Extract the (X, Y) coordinate from the center of the cell holding the provided text.  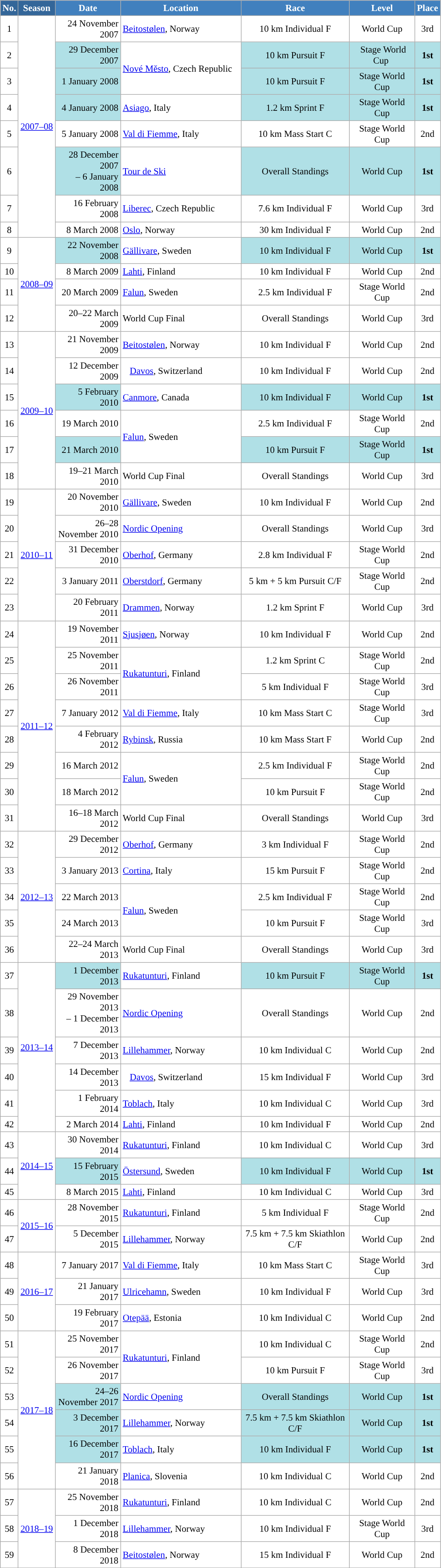
7 January 2012 (88, 713)
5 January 2008 (88, 134)
26 November 2011 (88, 687)
1 February 2014 (88, 1103)
28 December 2007– 6 January 2008 (88, 172)
16 March 2012 (88, 766)
51 (9, 1344)
19 November 2011 (88, 634)
24 (9, 634)
7 (9, 209)
19 February 2017 (88, 1318)
8 March 2015 (88, 1192)
30 (9, 792)
3 km Individual F (295, 845)
49 (9, 1292)
19 March 2010 (88, 424)
21 November 2009 (88, 345)
59 (9, 1555)
24–26 November 2017 (88, 1397)
Level (382, 8)
25 (9, 661)
Ulricehamn, Sweden (181, 1292)
1 December 2013 (88, 976)
1 December 2018 (88, 1528)
2012–13 (37, 897)
Rybinsk, Russia (181, 740)
2011–12 (37, 726)
20 March 2009 (88, 292)
21 January 2017 (88, 1292)
Canmore, Canada (181, 397)
5 February 2010 (88, 397)
22–24 March 2013 (88, 950)
17 (9, 450)
13 (9, 345)
4 January 2008 (88, 108)
21 March 2010 (88, 450)
5 December 2015 (88, 1239)
29 December 2007 (88, 55)
20 November 2010 (88, 503)
11 (9, 292)
25 November 2011 (88, 661)
Cortina, Italy (181, 871)
4 February 2012 (88, 740)
3 January 2013 (88, 871)
34 (9, 897)
53 (9, 1397)
26 November 2017 (88, 1371)
18 March 2012 (88, 792)
7 December 2013 (88, 1051)
29 November 2013– 1 December 2013 (88, 1013)
3 December 2017 (88, 1423)
16 December 2017 (88, 1450)
8 March 2008 (88, 230)
44 (9, 1171)
15 (9, 397)
38 (9, 1013)
No. (9, 8)
Drammen, Norway (181, 608)
1.2 km Sprint C (295, 661)
Race (295, 8)
5 km + 5 km Pursuit C/F (295, 582)
28 November 2015 (88, 1213)
58 (9, 1528)
24 November 2007 (88, 29)
20 (9, 529)
Östersund, Sweden (181, 1171)
15 February 2015 (88, 1171)
2018–19 (37, 1528)
Location (181, 8)
36 (9, 950)
3 (9, 81)
30 km Individual F (295, 230)
29 (9, 766)
7 January 2017 (88, 1265)
Otepää, Estonia (181, 1318)
1 January 2008 (88, 81)
27 (9, 713)
32 (9, 845)
Oslo, Norway (181, 230)
1 (9, 29)
2010–11 (37, 555)
Tour de Ski (181, 172)
3 January 2011 (88, 582)
22 (9, 582)
26–28 November 2010 (88, 529)
Date (88, 8)
16 (9, 424)
22 March 2013 (88, 897)
7.6 km Individual F (295, 209)
16 February 2008 (88, 209)
14 (9, 371)
25 November 2018 (88, 1502)
5 (9, 134)
45 (9, 1192)
2014–15 (37, 1166)
4 (9, 108)
2008–09 (37, 284)
Place (428, 8)
48 (9, 1265)
Planica, Slovenia (181, 1476)
26 (9, 687)
18 (9, 477)
8 (9, 230)
19 (9, 503)
Season (37, 8)
46 (9, 1213)
2016–17 (37, 1291)
43 (9, 1144)
28 (9, 740)
31 (9, 818)
9 (9, 250)
33 (9, 871)
52 (9, 1371)
39 (9, 1051)
Oberstdorf, Germany (181, 582)
57 (9, 1502)
21 January 2018 (88, 1476)
22 November 2008 (88, 250)
55 (9, 1450)
50 (9, 1318)
2007–08 (37, 127)
2013–14 (37, 1048)
20 February 2011 (88, 608)
31 December 2010 (88, 555)
12 (9, 318)
41 (9, 1103)
16–18 March 2012 (88, 818)
19–21 March 2010 (88, 477)
40 (9, 1077)
54 (9, 1423)
2 (9, 55)
Sjusjøen, Norway (181, 634)
42 (9, 1124)
2009–10 (37, 411)
35 (9, 924)
12 December 2009 (88, 371)
30 November 2014 (88, 1144)
37 (9, 976)
21 (9, 555)
20–22 March 2009 (88, 318)
2 March 2014 (88, 1124)
2.8 km Individual F (295, 555)
10 km Mass Start F (295, 740)
47 (9, 1239)
10 (9, 271)
6 (9, 172)
Liberec, Czech Republic (181, 209)
29 December 2012 (88, 845)
8 March 2009 (88, 271)
14 December 2013 (88, 1077)
23 (9, 608)
Nové Město, Czech Republic (181, 68)
Asiago, Italy (181, 108)
25 November 2017 (88, 1344)
2017–18 (37, 1410)
24 March 2013 (88, 924)
2015–16 (37, 1226)
56 (9, 1476)
8 December 2018 (88, 1555)
15 km Pursuit F (295, 871)
